Output the (X, Y) coordinate of the center of the cell containing the given text.  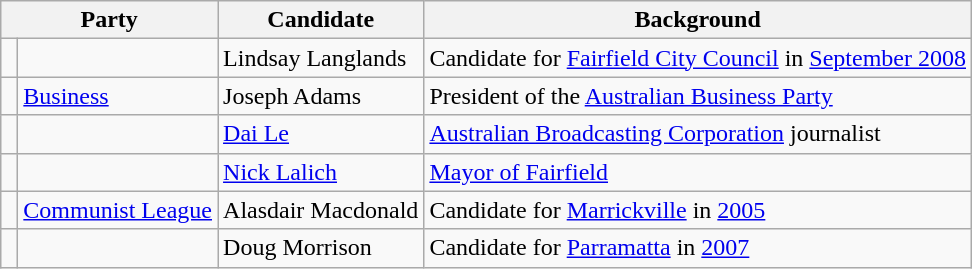
Candidate for Parramatta in 2007 (698, 248)
Candidate (321, 20)
Background (698, 20)
Nick Lalich (321, 172)
President of the Australian Business Party (698, 96)
Communist League (118, 210)
Mayor of Fairfield (698, 172)
Alasdair Macdonald (321, 210)
Party (110, 20)
Candidate for Marrickville in 2005 (698, 210)
Dai Le (321, 134)
Candidate for Fairfield City Council in September 2008 (698, 58)
Business (118, 96)
Australian Broadcasting Corporation journalist (698, 134)
Joseph Adams (321, 96)
Doug Morrison (321, 248)
Lindsay Langlands (321, 58)
